Scan for the cell matching the given text and deliver its [x, y] coordinate at center. 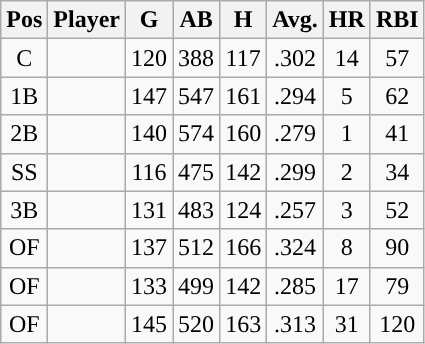
160 [244, 134]
62 [397, 96]
.299 [296, 172]
Player [87, 20]
140 [150, 134]
Pos [24, 20]
RBI [397, 20]
388 [196, 58]
C [24, 58]
.324 [296, 248]
512 [196, 248]
79 [397, 286]
AB [196, 20]
124 [244, 210]
SS [24, 172]
.313 [296, 324]
147 [150, 96]
.257 [296, 210]
90 [397, 248]
116 [150, 172]
HR [346, 20]
H [244, 20]
2B [24, 134]
161 [244, 96]
1 [346, 134]
574 [196, 134]
131 [150, 210]
475 [196, 172]
137 [150, 248]
31 [346, 324]
3B [24, 210]
499 [196, 286]
2 [346, 172]
14 [346, 58]
163 [244, 324]
G [150, 20]
Avg. [296, 20]
3 [346, 210]
52 [397, 210]
133 [150, 286]
41 [397, 134]
166 [244, 248]
8 [346, 248]
57 [397, 58]
.279 [296, 134]
117 [244, 58]
.302 [296, 58]
1B [24, 96]
520 [196, 324]
.285 [296, 286]
34 [397, 172]
483 [196, 210]
145 [150, 324]
.294 [296, 96]
5 [346, 96]
547 [196, 96]
17 [346, 286]
